From the cell containing the given text, extract its center point as [X, Y] coordinate. 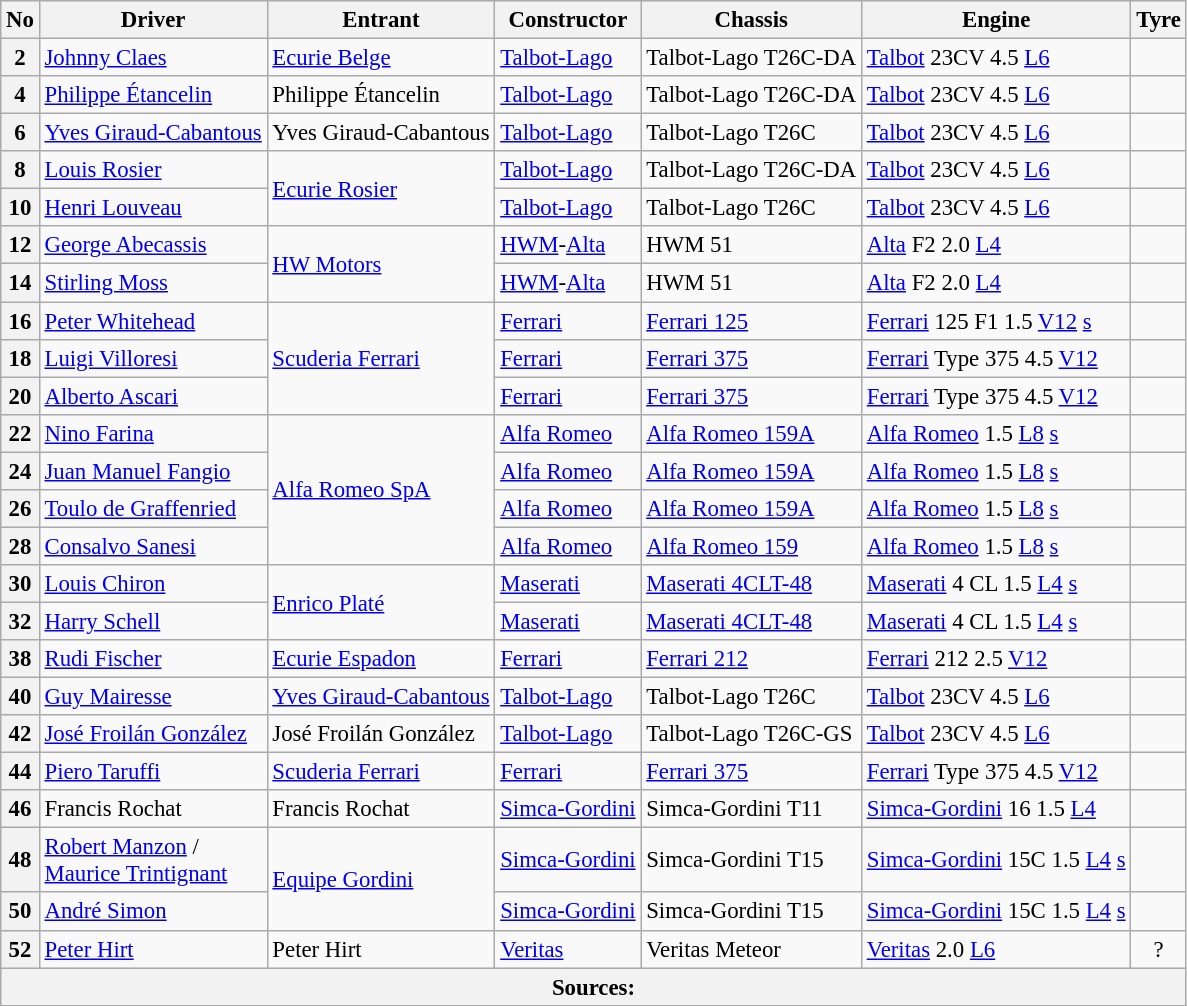
52 [20, 949]
Louis Chiron [153, 584]
Rudi Fischer [153, 659]
Driver [153, 20]
HW Motors [381, 264]
Veritas 2.0 L6 [996, 949]
24 [20, 471]
30 [20, 584]
Henri Louveau [153, 208]
2 [20, 58]
6 [20, 133]
Ecurie Espadon [381, 659]
18 [20, 358]
14 [20, 283]
Nino Farina [153, 433]
42 [20, 734]
Veritas Meteor [752, 949]
Entrant [381, 20]
Ecurie Belge [381, 58]
10 [20, 208]
38 [20, 659]
Consalvo Sanesi [153, 546]
Ecurie Rosier [381, 188]
48 [20, 860]
Toulo de Graffenried [153, 509]
George Abecassis [153, 245]
26 [20, 509]
8 [20, 170]
Luigi Villoresi [153, 358]
22 [20, 433]
4 [20, 95]
Juan Manuel Fangio [153, 471]
20 [20, 396]
Ferrari 212 [752, 659]
Harry Schell [153, 621]
Peter Whitehead [153, 321]
Guy Mairesse [153, 697]
André Simon [153, 912]
Stirling Moss [153, 283]
Ferrari 212 2.5 V12 [996, 659]
Equipe Gordini [381, 879]
28 [20, 546]
Engine [996, 20]
Sources: [594, 987]
16 [20, 321]
Johnny Claes [153, 58]
Simca-Gordini 16 1.5 L4 [996, 809]
Tyre [1158, 20]
46 [20, 809]
Alfa Romeo 159 [752, 546]
Robert Manzon / Maurice Trintignant [153, 860]
Veritas [568, 949]
Alfa Romeo SpA [381, 489]
Simca-Gordini T11 [752, 809]
No [20, 20]
Constructor [568, 20]
? [1158, 949]
Enrico Platé [381, 602]
Ferrari 125 [752, 321]
Talbot-Lago T26C-GS [752, 734]
44 [20, 772]
Ferrari 125 F1 1.5 V12 s [996, 321]
Chassis [752, 20]
32 [20, 621]
Louis Rosier [153, 170]
12 [20, 245]
40 [20, 697]
Piero Taruffi [153, 772]
50 [20, 912]
Alberto Ascari [153, 396]
